Identify which cell holds the provided text, then report its [X, Y] central coordinate. 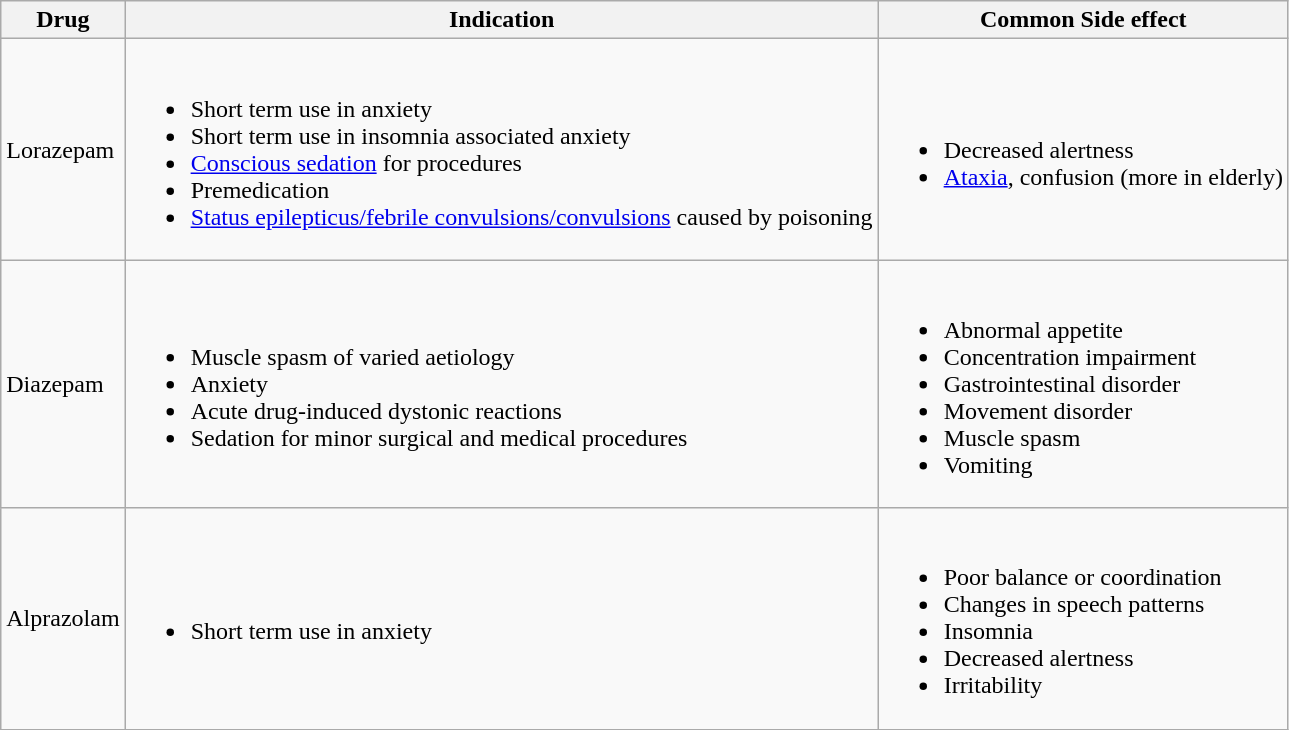
Common Side effect [1083, 20]
Indication [502, 20]
Short term use in anxiety [502, 618]
Decreased alertnessAtaxia, confusion (more in elderly) [1083, 150]
Alprazolam [63, 618]
Poor balance or coordinationChanges in speech patternsInsomniaDecreased alertnessIrritability [1083, 618]
Drug [63, 20]
Abnormal appetiteConcentration impairmentGastrointestinal disorderMovement disorderMuscle spasmVomiting [1083, 384]
Lorazepam [63, 150]
Diazepam [63, 384]
Muscle spasm of varied aetiologyAnxietyAcute drug-induced dystonic reactionsSedation for minor surgical and medical procedures [502, 384]
